Extract the (X, Y) coordinate from the center of the cell holding the provided text.  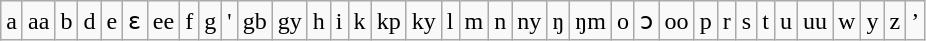
ŋ (558, 21)
ŋm (591, 21)
o (622, 21)
uu (814, 21)
kp (388, 21)
ny (530, 21)
m (474, 21)
’ (916, 21)
d (90, 21)
oo (676, 21)
g (210, 21)
p (706, 21)
r (726, 21)
s (746, 21)
b (66, 21)
i (339, 21)
u (786, 21)
h (318, 21)
f (190, 21)
l (450, 21)
ky (424, 21)
' (230, 21)
e (112, 21)
ɔ (646, 21)
t (766, 21)
w (846, 21)
k (360, 21)
gy (290, 21)
n (500, 21)
ɛ (136, 21)
z (895, 21)
aa (38, 21)
y (872, 21)
gb (254, 21)
a (12, 21)
ee (163, 21)
